Provide the (x, y) coordinate of the cell's center where the given text is located.  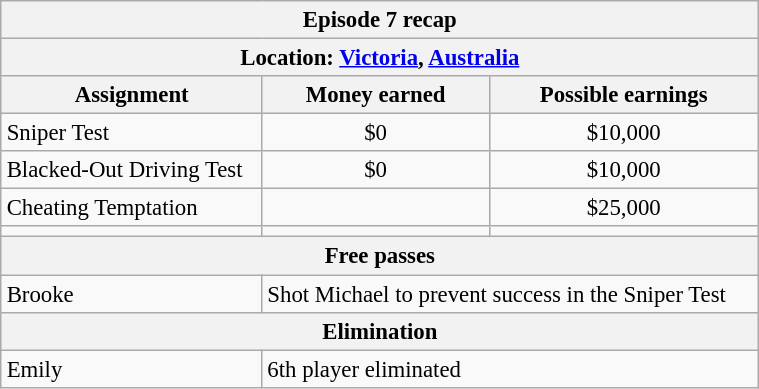
Brooke (132, 293)
Shot Michael to prevent success in the Sniper Test (510, 293)
Sniper Test (132, 133)
Blacked-Out Driving Test (132, 170)
Free passes (380, 256)
Money earned (376, 95)
Cheating Temptation (132, 208)
6th player eliminated (510, 369)
Episode 7 recap (380, 20)
Possible earnings (624, 95)
Emily (132, 369)
Elimination (380, 331)
$25,000 (624, 208)
Assignment (132, 95)
Location: Victoria, Australia (380, 57)
